Search for the cell housing the specified text and yield its (x, y) center coordinate. 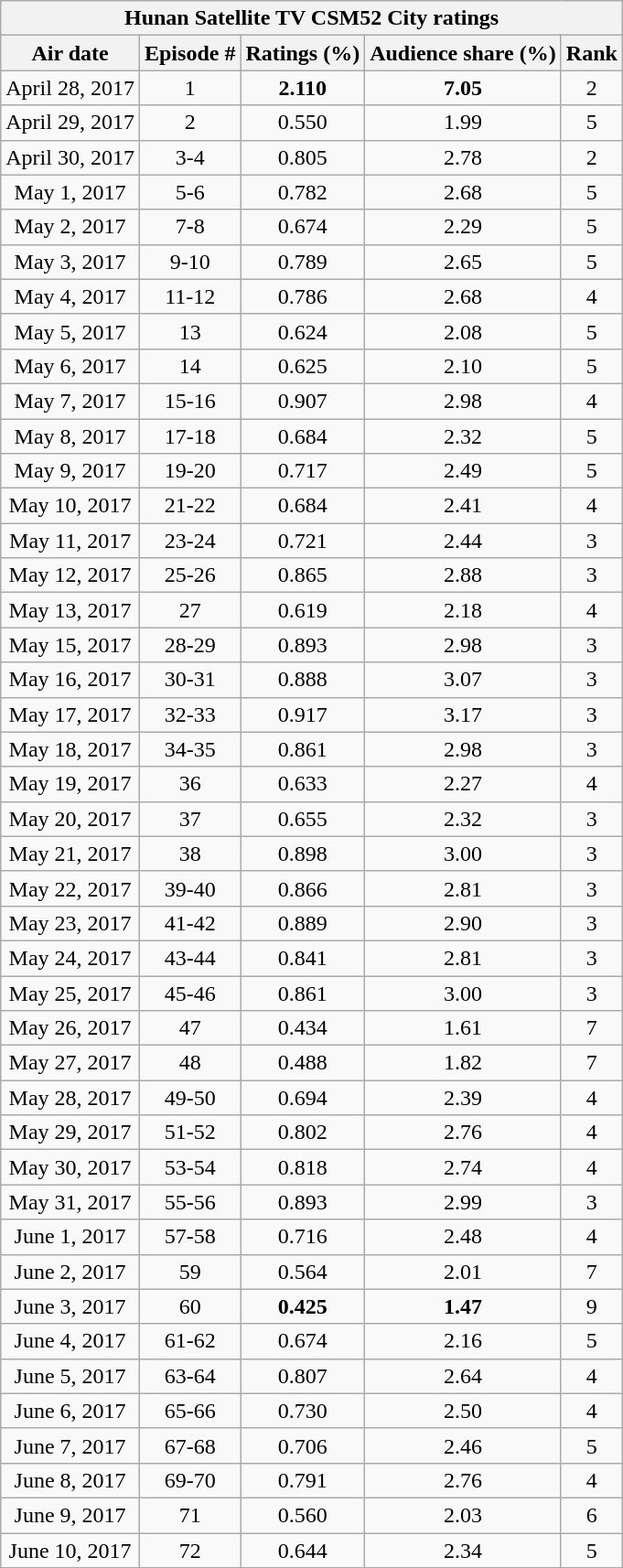
0.898 (303, 854)
May 4, 2017 (70, 296)
9-10 (189, 262)
May 15, 2017 (70, 645)
0.805 (303, 157)
67-68 (189, 1445)
June 1, 2017 (70, 1237)
69-70 (189, 1480)
32-33 (189, 714)
May 1, 2017 (70, 192)
13 (189, 331)
17-18 (189, 436)
0.716 (303, 1237)
2.90 (463, 923)
2.110 (303, 88)
June 9, 2017 (70, 1515)
7-8 (189, 227)
59 (189, 1272)
3.07 (463, 680)
April 28, 2017 (70, 88)
57-58 (189, 1237)
0.786 (303, 296)
0.841 (303, 958)
0.866 (303, 888)
0.550 (303, 123)
Rank (591, 53)
2.88 (463, 575)
May 10, 2017 (70, 506)
2.18 (463, 610)
May 25, 2017 (70, 993)
49-50 (189, 1098)
May 28, 2017 (70, 1098)
June 2, 2017 (70, 1272)
9 (591, 1306)
May 9, 2017 (70, 471)
51-52 (189, 1133)
0.807 (303, 1376)
2.27 (463, 784)
May 23, 2017 (70, 923)
1.82 (463, 1063)
2.39 (463, 1098)
48 (189, 1063)
June 5, 2017 (70, 1376)
May 5, 2017 (70, 331)
53-54 (189, 1167)
2.29 (463, 227)
1.47 (463, 1306)
0.434 (303, 1028)
1 (189, 88)
June 3, 2017 (70, 1306)
36 (189, 784)
1.61 (463, 1028)
May 11, 2017 (70, 541)
27 (189, 610)
0.791 (303, 1480)
72 (189, 1551)
2.50 (463, 1411)
2.10 (463, 366)
Episode # (189, 53)
Audience share (%) (463, 53)
39-40 (189, 888)
0.717 (303, 471)
Ratings (%) (303, 53)
28-29 (189, 645)
2.99 (463, 1202)
0.619 (303, 610)
2.46 (463, 1445)
Hunan Satellite TV CSM52 City ratings (312, 18)
14 (189, 366)
2.74 (463, 1167)
2.78 (463, 157)
May 16, 2017 (70, 680)
6 (591, 1515)
2.48 (463, 1237)
May 2, 2017 (70, 227)
3-4 (189, 157)
2.01 (463, 1272)
61-62 (189, 1341)
0.694 (303, 1098)
June 8, 2017 (70, 1480)
2.64 (463, 1376)
May 8, 2017 (70, 436)
0.633 (303, 784)
May 29, 2017 (70, 1133)
June 10, 2017 (70, 1551)
0.782 (303, 192)
June 6, 2017 (70, 1411)
May 20, 2017 (70, 819)
May 6, 2017 (70, 366)
May 19, 2017 (70, 784)
30-31 (189, 680)
May 7, 2017 (70, 401)
5-6 (189, 192)
2.44 (463, 541)
May 17, 2017 (70, 714)
May 30, 2017 (70, 1167)
0.655 (303, 819)
May 12, 2017 (70, 575)
60 (189, 1306)
43-44 (189, 958)
June 7, 2017 (70, 1445)
25-26 (189, 575)
0.802 (303, 1133)
47 (189, 1028)
Air date (70, 53)
23-24 (189, 541)
May 22, 2017 (70, 888)
65-66 (189, 1411)
15-16 (189, 401)
55-56 (189, 1202)
2.65 (463, 262)
May 27, 2017 (70, 1063)
May 24, 2017 (70, 958)
2.34 (463, 1551)
May 21, 2017 (70, 854)
May 31, 2017 (70, 1202)
0.721 (303, 541)
19-20 (189, 471)
21-22 (189, 506)
0.730 (303, 1411)
April 29, 2017 (70, 123)
38 (189, 854)
May 18, 2017 (70, 749)
2.49 (463, 471)
0.818 (303, 1167)
2.41 (463, 506)
34-35 (189, 749)
0.564 (303, 1272)
0.624 (303, 331)
0.625 (303, 366)
71 (189, 1515)
0.917 (303, 714)
41-42 (189, 923)
0.706 (303, 1445)
May 13, 2017 (70, 610)
7.05 (463, 88)
3.17 (463, 714)
1.99 (463, 123)
0.789 (303, 262)
May 26, 2017 (70, 1028)
37 (189, 819)
0.888 (303, 680)
0.865 (303, 575)
2.08 (463, 331)
0.488 (303, 1063)
0.425 (303, 1306)
May 3, 2017 (70, 262)
11-12 (189, 296)
63-64 (189, 1376)
45-46 (189, 993)
0.889 (303, 923)
0.907 (303, 401)
0.644 (303, 1551)
June 4, 2017 (70, 1341)
April 30, 2017 (70, 157)
2.03 (463, 1515)
0.560 (303, 1515)
2.16 (463, 1341)
